Locate the cell with the specified text and output its (X, Y) center coordinate. 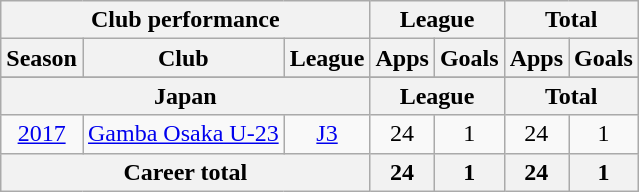
2017 (42, 134)
Club performance (186, 20)
Japan (186, 96)
Career total (186, 172)
Club (183, 58)
Gamba Osaka U-23 (183, 134)
J3 (327, 134)
Season (42, 58)
